Identify which cell holds the provided text, then report its [X, Y] central coordinate. 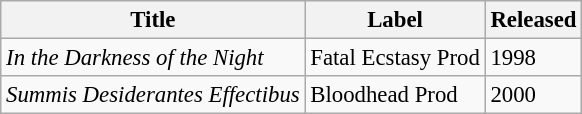
Summis Desiderantes Effectibus [153, 95]
1998 [534, 58]
2000 [534, 95]
Label [395, 20]
Bloodhead Prod [395, 95]
In the Darkness of the Night [153, 58]
Fatal Ecstasy Prod [395, 58]
Released [534, 20]
Title [153, 20]
